Extract the [X, Y] coordinate from the center of the cell holding the provided text.  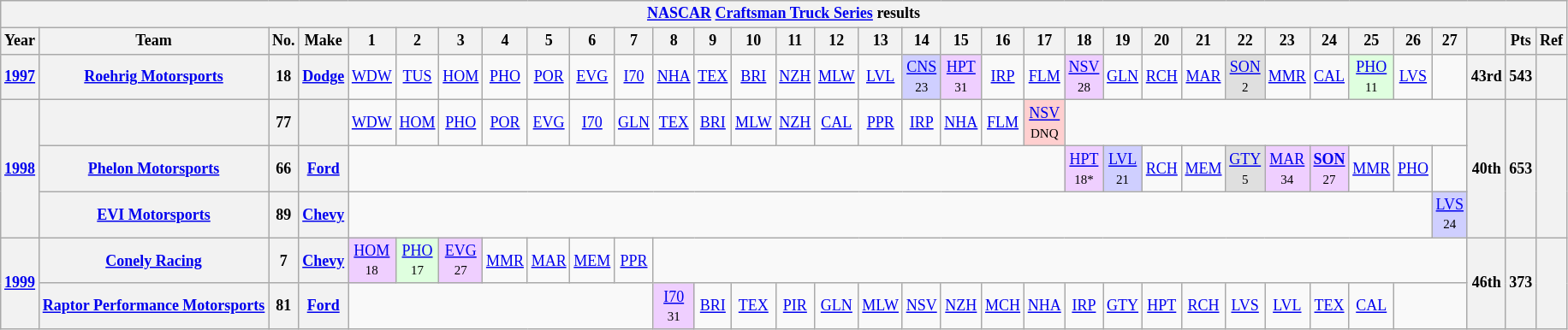
17 [1044, 41]
LVS24 [1450, 215]
4 [505, 41]
Make [324, 41]
Ref [1552, 41]
89 [284, 215]
EVI Motorsports [153, 215]
HPT [1161, 306]
25 [1371, 41]
15 [961, 41]
1999 [21, 284]
14 [921, 41]
I7031 [674, 306]
Year [21, 41]
NSV28 [1084, 77]
1998 [21, 169]
43rd [1486, 77]
21 [1203, 41]
PIR [795, 306]
HPT31 [961, 77]
Raptor Performance Motorsports [153, 306]
6 [592, 41]
NASCAR Craftsman Truck Series results [784, 14]
77 [284, 123]
10 [753, 41]
26 [1414, 41]
1 [372, 41]
HPT18* [1084, 168]
22 [1245, 41]
MCH [1003, 306]
46th [1486, 284]
5 [549, 41]
SON27 [1329, 168]
PHO11 [1371, 77]
40th [1486, 169]
EVG27 [460, 261]
TUS [418, 77]
19 [1123, 41]
2 [418, 41]
12 [837, 41]
13 [880, 41]
9 [713, 41]
11 [795, 41]
NSV [921, 306]
NSVDNQ [1044, 123]
Dodge [324, 77]
66 [284, 168]
No. [284, 41]
GTY5 [1245, 168]
PHO17 [418, 261]
GTY [1123, 306]
MAR34 [1287, 168]
23 [1287, 41]
LVL21 [1123, 168]
Team [153, 41]
543 [1521, 77]
8 [674, 41]
SON2 [1245, 77]
27 [1450, 41]
Roehrig Motorsports [153, 77]
24 [1329, 41]
373 [1521, 284]
20 [1161, 41]
1997 [21, 77]
Pts [1521, 41]
CNS23 [921, 77]
Conely Racing [153, 261]
HOM18 [372, 261]
Phelon Motorsports [153, 168]
3 [460, 41]
653 [1521, 169]
81 [284, 306]
16 [1003, 41]
